Capture the cell that displays the provided text and extract its (x, y) central coordinate. 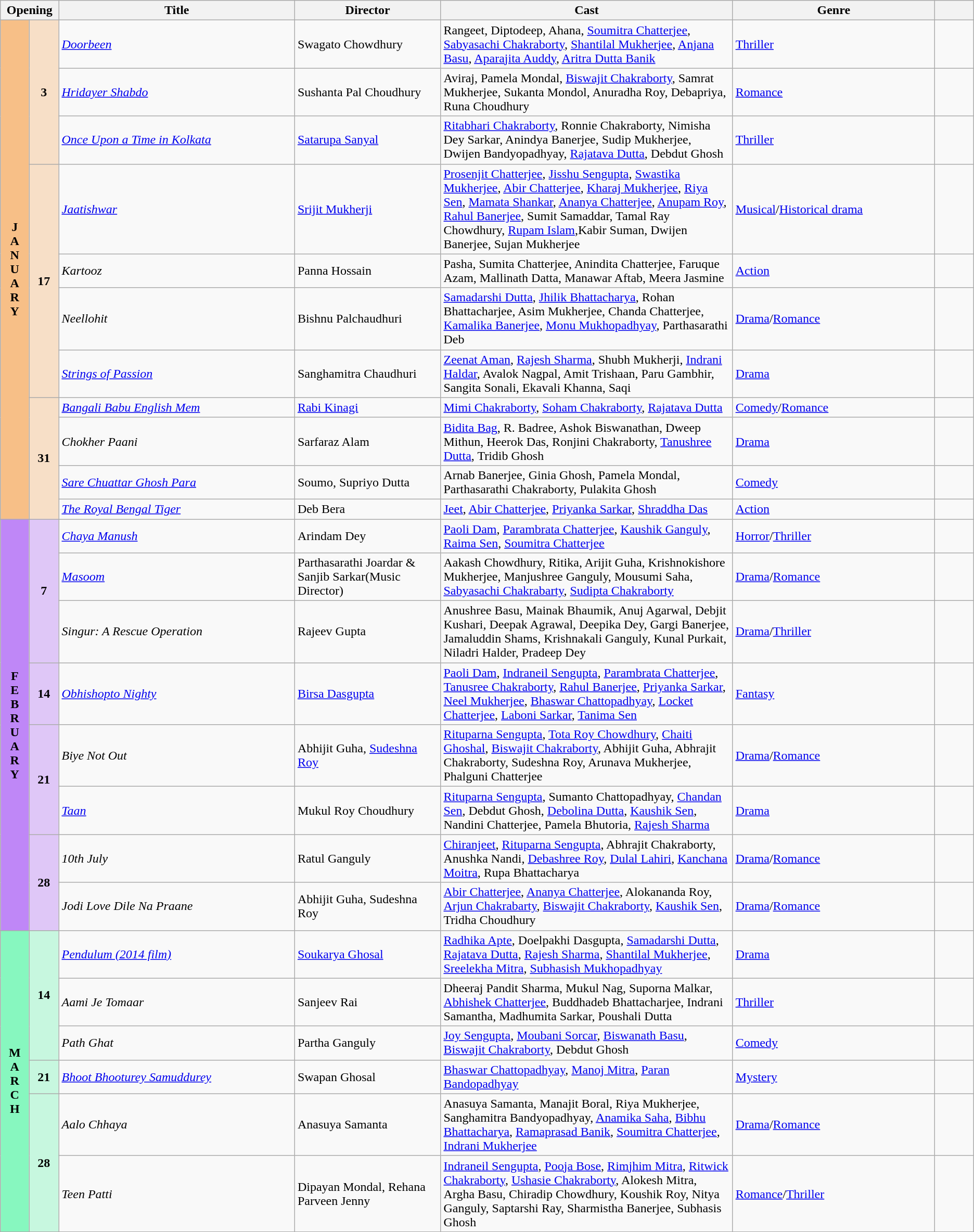
Rabi Kinagi (367, 407)
Ratul Ganguly (367, 858)
Hridayer Shabdo (177, 92)
Mystery (834, 1077)
Pasha, Sumita Chatterjee, Anindita Chatterjee, Faruque Azam, Mallinath Datta, Manawar Aftab, Meera Jasmine (587, 271)
Chaya Manush (177, 536)
Romance (834, 92)
Taan (177, 811)
Dipayan Mondal, Rehana Parveen Jenny (367, 1193)
Title (177, 10)
Genre (834, 10)
Once Upon a Time in Kolkata (177, 140)
Sushanta Pal Choudhury (367, 92)
Zeenat Aman, Rajesh Sharma, Shubh Mukherji, Indrani Haldar, Avalok Nagpal, Amit Trishaan, Paru Gambhir, Sangita Sonali, Ekavali Khanna, Saqi (587, 374)
Neellohit (177, 318)
Drama/Thriller (834, 632)
7 (44, 591)
Satarupa Sanyal (367, 140)
Radhika Apte, Doelpakhi Dasgupta, Samadarshi Dutta, Rajatava Dutta, Rajesh Sharma, Shantilal Mukherjee, Sreelekha Mitra, Subhasish Mukhopadhyay (587, 954)
Partha Ganguly (367, 1043)
Pendulum (2014 film) (177, 954)
Anasuya Samanta (367, 1125)
Jeet, Abir Chatterjee, Priyanka Sarkar, Shraddha Das (587, 509)
MARCH (15, 1081)
Masoom (177, 577)
Bidita Bag, R. Badree, Ashok Biswanathan, Dweep Mithun, Heerok Das, Ronjini Chakraborty, Tanushree Dutta, Tridib Ghosh (587, 441)
Mukul Roy Choudhury (367, 811)
Cast (587, 10)
Opening (30, 10)
Srijit Mukherji (367, 209)
Chokher Paani (177, 441)
Arindam Dey (367, 536)
Aalo Chhaya (177, 1125)
3 (44, 92)
Arnab Banerjee, Ginia Ghosh, Pamela Mondal, Parthasarathi Chakraborty, Pulakita Ghosh (587, 482)
Bangali Babu English Mem (177, 407)
JANUARY (15, 269)
Aakash Chowdhury, Ritika, Arijit Guha, Krishnokishore Mukherjee, Manjushree Ganguly, Mousumi Saha, Sabyasachi Chakrabarty, Sudipta Chakraborty (587, 577)
The Royal Bengal Tiger (177, 509)
Path Ghat (177, 1043)
Sarfaraz Alam (367, 441)
Aviraj, Pamela Mondal, Biswajit Chakraborty, Samrat Mukherjee, Sukanta Mondol, Anuradha Roy, Debapriya, Runa Choudhury (587, 92)
Parthasarathi Joardar & Sanjib Sarkar(Music Director) (367, 577)
Comedy/Romance (834, 407)
Bishnu Palchaudhuri (367, 318)
Strings of Passion (177, 374)
Bhoot Bhooturey Samuddurey (177, 1077)
Bhaswar Chattopadhyay, Manoj Mitra, Paran Bandopadhyay (587, 1077)
Panna Hossain (367, 271)
Sanjeev Rai (367, 1002)
Sanghamitra Chaudhuri (367, 374)
Sare Chuattar Ghosh Para (177, 482)
Teen Patti (177, 1193)
17 (44, 281)
Swagato Chowdhury (367, 44)
Obhishopto Nighty (177, 694)
Musical/Historical drama (834, 209)
FEBRUARY (15, 725)
Ritabhari Chakraborty, Ronnie Chakraborty, Nimisha Dey Sarkar, Anindya Banerjee, Sudip Mukherjee, Dwijen Bandyopadhyay, Rajatava Dutta, Debdut Ghosh (587, 140)
Doorbeen (177, 44)
Romance/Thriller (834, 1193)
Birsa Dasgupta (367, 694)
Mimi Chakraborty, Soham Chakraborty, Rajatava Dutta (587, 407)
Biye Not Out (177, 755)
Swapan Ghosal (367, 1077)
Jodi Love Dile Na Praane (177, 906)
Aami Je Tomaar (177, 1002)
Fantasy (834, 694)
Joy Sengupta, Moubani Sorcar, Biswanath Basu, Biswajit Chakraborty, Debdut Ghosh (587, 1043)
Deb Bera (367, 509)
Abir Chatterjee, Ananya Chatterjee, Alokananda Roy, Arjun Chakrabarty, Biswajit Chakraborty, Kaushik Sen, Tridha Choudhury (587, 906)
Singur: A Rescue Operation (177, 632)
Chiranjeet, Rituparna Sengupta, Abhrajit Chakraborty, Anushka Nandi, Debashree Roy, Dulal Lahiri, Kanchana Moitra, Rupa Bhattacharya (587, 858)
Dheeraj Pandit Sharma, Mukul Nag, Suporna Malkar, Abhishek Chatterjee, Buddhadeb Bhattacharjee, Indrani Samantha, Madhumita Sarkar, Poushali Dutta (587, 1002)
Kartooz (177, 271)
31 (44, 458)
Horror/Thriller (834, 536)
Soumo, Supriyo Dutta (367, 482)
Jaatishwar (177, 209)
Paoli Dam, Parambrata Chatterjee, Kaushik Ganguly, Raima Sen, Soumitra Chatterjee (587, 536)
Rangeet, Diptodeep, Ahana, Soumitra Chatterjee, Sabyasachi Chakraborty, Shantilal Mukherjee, Anjana Basu, Aparajita Auddy, Aritra Dutta Banik (587, 44)
Soukarya Ghosal (367, 954)
Director (367, 10)
10th July (177, 858)
Rajeev Gupta (367, 632)
Rituparna Sengupta, Sumanto Chattopadhyay, Chandan Sen, Debdut Ghosh, Debolina Dutta, Kaushik Sen, Nandini Chatterjee, Pamela Bhutoria, Rajesh Sharma (587, 811)
